Detect which cell encompasses the target text, then output its [X, Y] center coordinate. 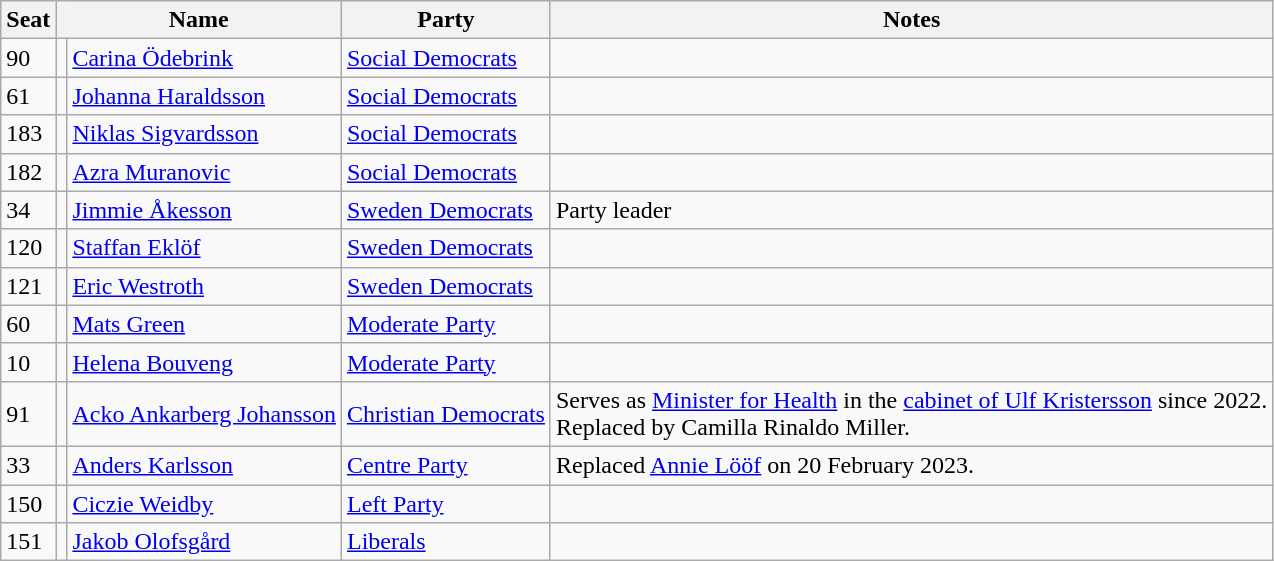
Christian Democrats [446, 414]
150 [28, 503]
Jimmie Åkesson [204, 210]
Anders Karlsson [204, 465]
Helena Bouveng [204, 362]
Eric Westroth [204, 286]
Name [199, 20]
Seat [28, 20]
33 [28, 465]
Party [446, 20]
151 [28, 542]
Mats Green [204, 324]
Johanna Haraldsson [204, 96]
Niklas Sigvardsson [204, 134]
90 [28, 58]
Staffan Eklöf [204, 248]
182 [28, 172]
Jakob Olofsgård [204, 542]
34 [28, 210]
Replaced Annie Lööf on 20 February 2023. [911, 465]
Serves as Minister for Health in the cabinet of Ulf Kristersson since 2022.Replaced by Camilla Rinaldo Miller. [911, 414]
Notes [911, 20]
Acko Ankarberg Johansson [204, 414]
Liberals [446, 542]
Party leader [911, 210]
61 [28, 96]
121 [28, 286]
Carina Ödebrink [204, 58]
Centre Party [446, 465]
Azra Muranovic [204, 172]
183 [28, 134]
60 [28, 324]
120 [28, 248]
10 [28, 362]
Ciczie Weidby [204, 503]
Left Party [446, 503]
91 [28, 414]
